Return the [x, y] coordinate for the center point of the cell that contains the specified text.  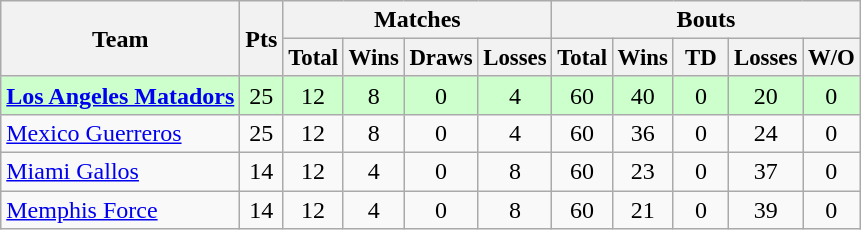
24 [766, 133]
Los Angeles Matadors [120, 95]
39 [766, 210]
23 [642, 172]
20 [766, 95]
Matches [418, 20]
Miami Gallos [120, 172]
Team [120, 39]
Pts [262, 39]
W/O [832, 58]
40 [642, 95]
21 [642, 210]
Bouts [706, 20]
36 [642, 133]
Memphis Force [120, 210]
37 [766, 172]
Draws [441, 58]
Mexico Guerreros [120, 133]
TD [701, 58]
